Scan for the cell matching the given text and deliver its (X, Y) coordinate at center. 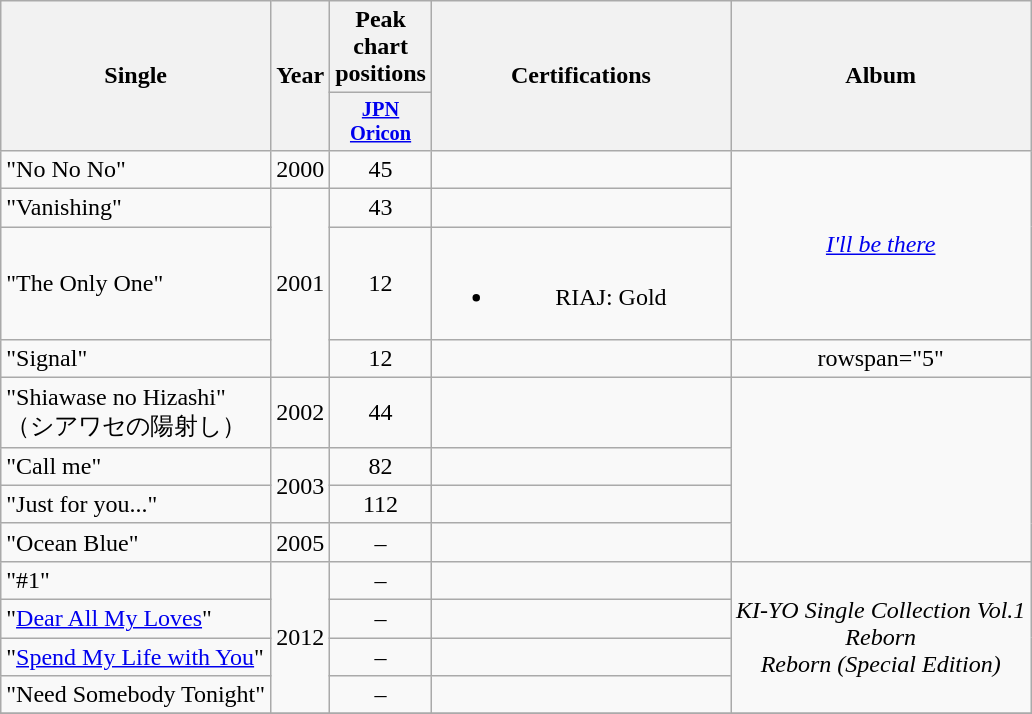
Album (880, 76)
RIAJ: Gold (580, 284)
"Vanishing" (136, 208)
Single (136, 76)
2001 (300, 284)
43 (381, 208)
112 (381, 504)
"The Only One" (136, 284)
JPNOricon (381, 122)
I'll be there (880, 244)
"Need Somebody Tonight" (136, 695)
"Spend My Life with You" (136, 657)
"#1" (136, 580)
"Shiawase no Hizashi"（シアワセの陽射し） (136, 413)
KI-YO Single Collection Vol.1RebornReborn (Special Edition) (880, 637)
"Signal" (136, 359)
"Ocean Blue" (136, 542)
rowspan="5" (880, 359)
82 (381, 466)
"No No No" (136, 169)
45 (381, 169)
2000 (300, 169)
2005 (300, 542)
2003 (300, 485)
"Just for you..." (136, 504)
2012 (300, 637)
2002 (300, 413)
Peak chart positions (381, 47)
Year (300, 76)
"Dear All My Loves" (136, 619)
44 (381, 413)
Certifications (580, 76)
"Call me" (136, 466)
